Find where the given text appears and provide that cell's center as (x, y) coordinate. 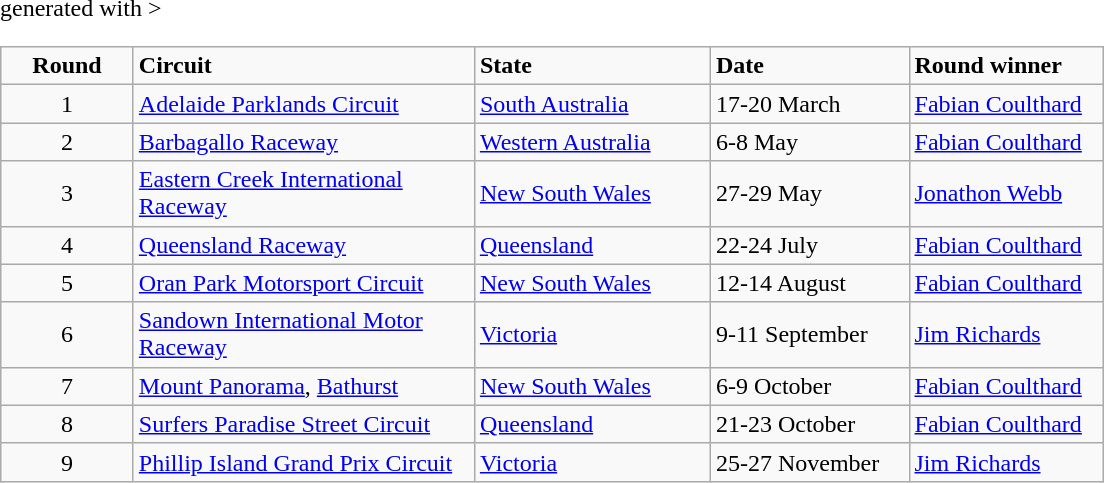
Eastern Creek International Raceway (304, 194)
Round (68, 66)
Adelaide Parklands Circuit (304, 104)
6-8 May (810, 142)
Barbagallo Raceway (304, 142)
9 (68, 462)
Round winner (1006, 66)
Western Australia (592, 142)
Phillip Island Grand Prix Circuit (304, 462)
25-27 November (810, 462)
Mount Panorama, Bathurst (304, 386)
Queensland Raceway (304, 245)
22-24 July (810, 245)
5 (68, 283)
9-11 September (810, 334)
6 (68, 334)
8 (68, 424)
27-29 May (810, 194)
6-9 October (810, 386)
4 (68, 245)
Sandown International Motor Raceway (304, 334)
State (592, 66)
3 (68, 194)
Jonathon Webb (1006, 194)
17-20 March (810, 104)
Date (810, 66)
12-14 August (810, 283)
2 (68, 142)
Oran Park Motorsport Circuit (304, 283)
21-23 October (810, 424)
South Australia (592, 104)
Circuit (304, 66)
1 (68, 104)
Surfers Paradise Street Circuit (304, 424)
7 (68, 386)
